Return the (X, Y) coordinate for the center point of the cell that contains the specified text.  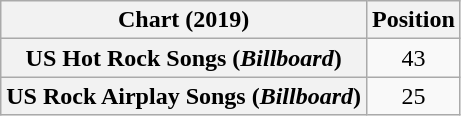
Position (414, 20)
Chart (2019) (184, 20)
US Rock Airplay Songs (Billboard) (184, 96)
25 (414, 96)
43 (414, 58)
US Hot Rock Songs (Billboard) (184, 58)
